Provide the (X, Y) coordinate of the cell's center where the given text is located.  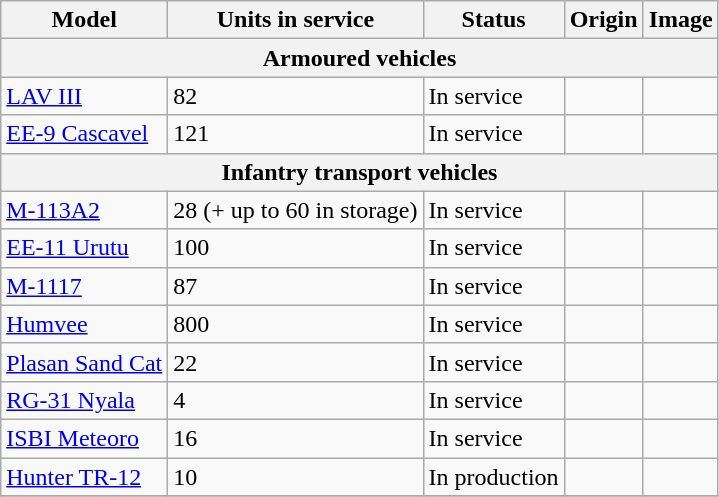
ISBI Meteoro (84, 438)
M-1117 (84, 286)
EE-11 Urutu (84, 248)
10 (296, 477)
100 (296, 248)
Model (84, 20)
Hunter TR-12 (84, 477)
M-113A2 (84, 210)
800 (296, 324)
Origin (604, 20)
Units in service (296, 20)
Image (680, 20)
82 (296, 96)
Plasan Sand Cat (84, 362)
Status (494, 20)
22 (296, 362)
28 (+ up to 60 in storage) (296, 210)
87 (296, 286)
Armoured vehicles (360, 58)
Humvee (84, 324)
LAV III (84, 96)
4 (296, 400)
EE-9 Cascavel (84, 134)
In production (494, 477)
121 (296, 134)
RG-31 Nyala (84, 400)
Infantry transport vehicles (360, 172)
16 (296, 438)
